For the text-containing cell, return its midpoint in (X, Y) coordinate format. 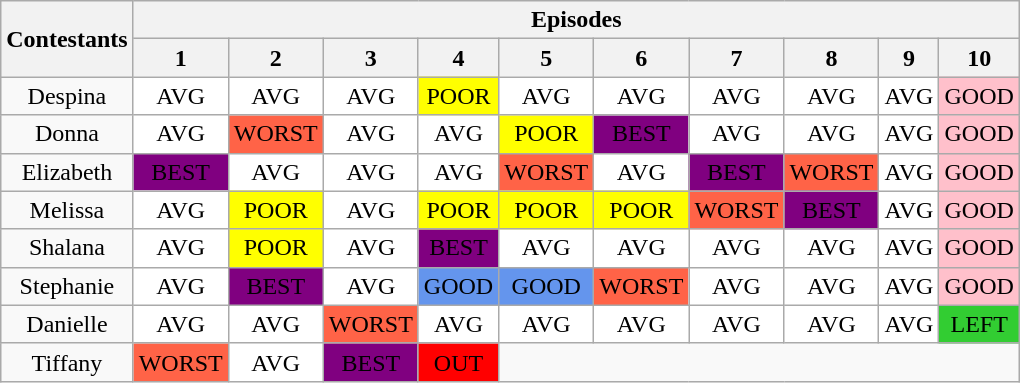
Stephanie (67, 286)
OUT (458, 362)
2 (276, 58)
6 (642, 58)
9 (909, 58)
3 (370, 58)
Shalana (67, 248)
Donna (67, 134)
Episodes (576, 20)
7 (736, 58)
Tiffany (67, 362)
Elizabeth (67, 172)
8 (832, 58)
1 (180, 58)
Melissa (67, 210)
4 (458, 58)
10 (979, 58)
Despina (67, 96)
LEFT (979, 324)
5 (546, 58)
Danielle (67, 324)
Contestants (67, 39)
